Extract the (x, y) coordinate from the center of the cell holding the provided text.  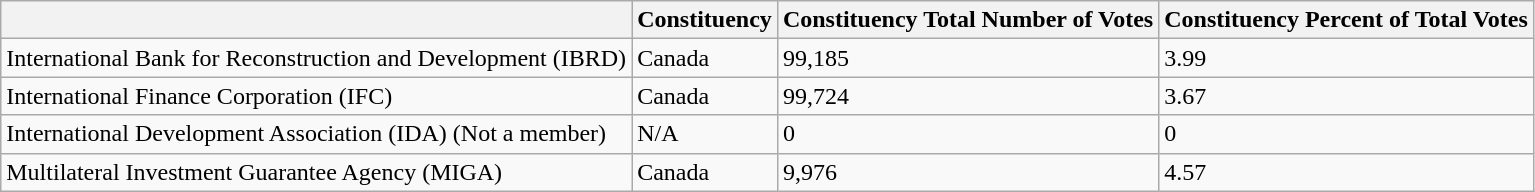
3.99 (1346, 58)
Constituency Total Number of Votes (968, 20)
Constituency (705, 20)
Multilateral Investment Guarantee Agency (MIGA) (316, 172)
4.57 (1346, 172)
9,976 (968, 172)
99,185 (968, 58)
International Finance Corporation (IFC) (316, 96)
International Bank for Reconstruction and Development (IBRD) (316, 58)
99,724 (968, 96)
N/A (705, 134)
3.67 (1346, 96)
Constituency Percent of Total Votes (1346, 20)
International Development Association (IDA) (Not a member) (316, 134)
